From the cell containing the given text, extract its center point as (x, y) coordinate. 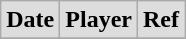
Ref (160, 20)
Player (99, 20)
Date (30, 20)
